Search for the cell housing the specified text and yield its (X, Y) center coordinate. 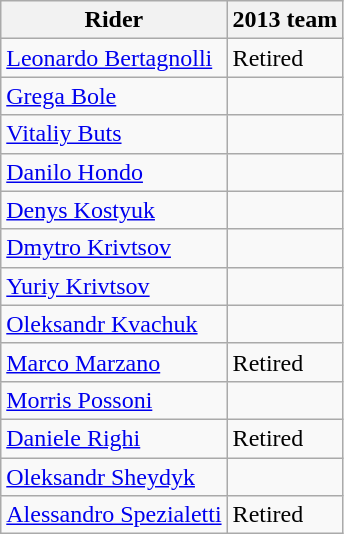
Rider (114, 20)
Oleksandr Sheydyk (114, 477)
2013 team (285, 20)
Grega Bole (114, 96)
Dmytro Krivtsov (114, 248)
Morris Possoni (114, 400)
Alessandro Spezialetti (114, 515)
Vitaliy Buts (114, 134)
Denys Kostyuk (114, 210)
Daniele Righi (114, 438)
Danilo Hondo (114, 172)
Leonardo Bertagnolli (114, 58)
Oleksandr Kvachuk (114, 324)
Yuriy Krivtsov (114, 286)
Marco Marzano (114, 362)
